Locate the cell with the specified text and output its [x, y] center coordinate. 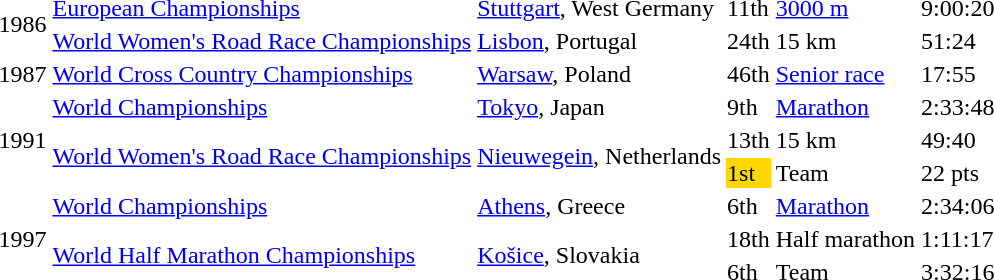
Half marathon [845, 239]
46th [749, 74]
6th [749, 206]
9th [749, 107]
18th [749, 239]
24th [749, 41]
13th [749, 140]
Senior race [845, 74]
Warsaw, Poland [600, 74]
Athens, Greece [600, 206]
Lisbon, Portugal [600, 41]
Tokyo, Japan [600, 107]
Team [845, 173]
World Cross Country Championships [262, 74]
Nieuwegein, Netherlands [600, 156]
1st [749, 173]
